Provide the (X, Y) coordinate of the cell's center where the given text is located.  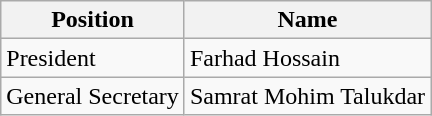
General Secretary (93, 96)
Samrat Mohim Talukdar (307, 96)
Position (93, 20)
President (93, 58)
Name (307, 20)
Farhad Hossain (307, 58)
